Determine the (X, Y) coordinate at the center of the cell enclosing the given text.  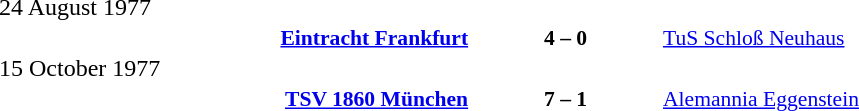
4 – 0 (566, 38)
